Return [x, y] of the center of cell containing provided text 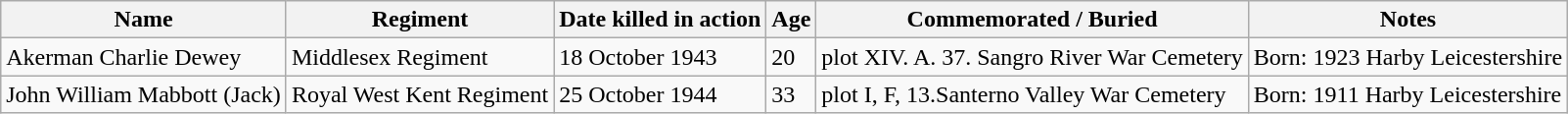
Age [791, 20]
Akerman Charlie Dewey [144, 57]
25 October 1944 [660, 94]
33 [791, 94]
Notes [1407, 20]
Date killed in action [660, 20]
Born: 1911 Harby Leicestershire [1407, 94]
Royal West Kent Regiment [419, 94]
plot XIV. A. 37. Sangro River War Cemetery [1033, 57]
Middlesex Regiment [419, 57]
plot I, F, 13.Santerno Valley War Cemetery [1033, 94]
18 October 1943 [660, 57]
Born: 1923 Harby Leicestershire [1407, 57]
20 [791, 57]
Commemorated / Buried [1033, 20]
John William Mabbott (Jack) [144, 94]
Name [144, 20]
Regiment [419, 20]
